Pinpoint the cell where the given text exists, returning its [X, Y] midpoint coordinate. 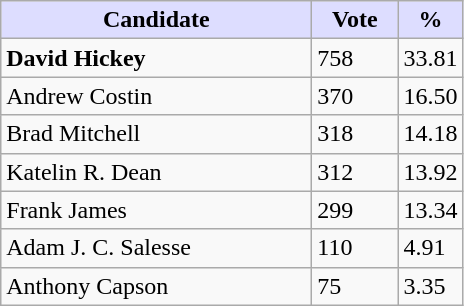
Katelin R. Dean [156, 172]
Frank James [156, 210]
75 [355, 286]
David Hickey [156, 58]
Candidate [156, 20]
16.50 [430, 96]
33.81 [430, 58]
110 [355, 248]
Adam J. C. Salesse [156, 248]
370 [355, 96]
4.91 [430, 248]
312 [355, 172]
Andrew Costin [156, 96]
318 [355, 134]
758 [355, 58]
% [430, 20]
14.18 [430, 134]
299 [355, 210]
3.35 [430, 286]
Brad Mitchell [156, 134]
Anthony Capson [156, 286]
13.34 [430, 210]
Vote [355, 20]
13.92 [430, 172]
